Output the (X, Y) coordinate of the center of the cell containing the given text.  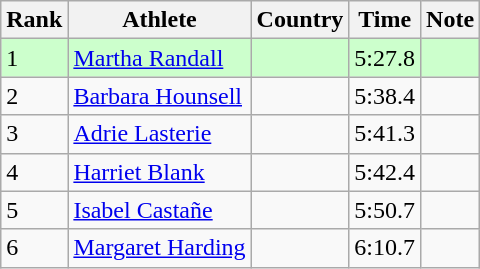
3 (34, 134)
Country (300, 20)
Athlete (160, 20)
6 (34, 248)
Time (385, 20)
5:27.8 (385, 58)
Martha Randall (160, 58)
Barbara Hounsell (160, 96)
Margaret Harding (160, 248)
5:38.4 (385, 96)
5:50.7 (385, 210)
6:10.7 (385, 248)
Note (450, 20)
Rank (34, 20)
1 (34, 58)
5:41.3 (385, 134)
2 (34, 96)
Harriet Blank (160, 172)
Adrie Lasterie (160, 134)
5:42.4 (385, 172)
4 (34, 172)
Isabel Castañe (160, 210)
5 (34, 210)
